From the cell containing the given text, extract its center point as (x, y) coordinate. 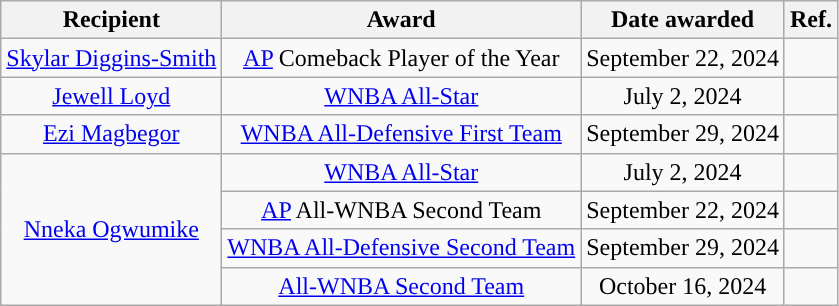
Jewell Loyd (112, 96)
Ezi Magbegor (112, 134)
Skylar Diggins-Smith (112, 58)
AP All-WNBA Second Team (402, 210)
All-WNBA Second Team (402, 286)
WNBA All-Defensive Second Team (402, 248)
Nneka Ogwumike (112, 229)
Date awarded (683, 20)
WNBA All-Defensive First Team (402, 134)
AP Comeback Player of the Year (402, 58)
Ref. (810, 20)
Award (402, 20)
October 16, 2024 (683, 286)
Recipient (112, 20)
